From the cell containing the given text, extract its center point as (X, Y) coordinate. 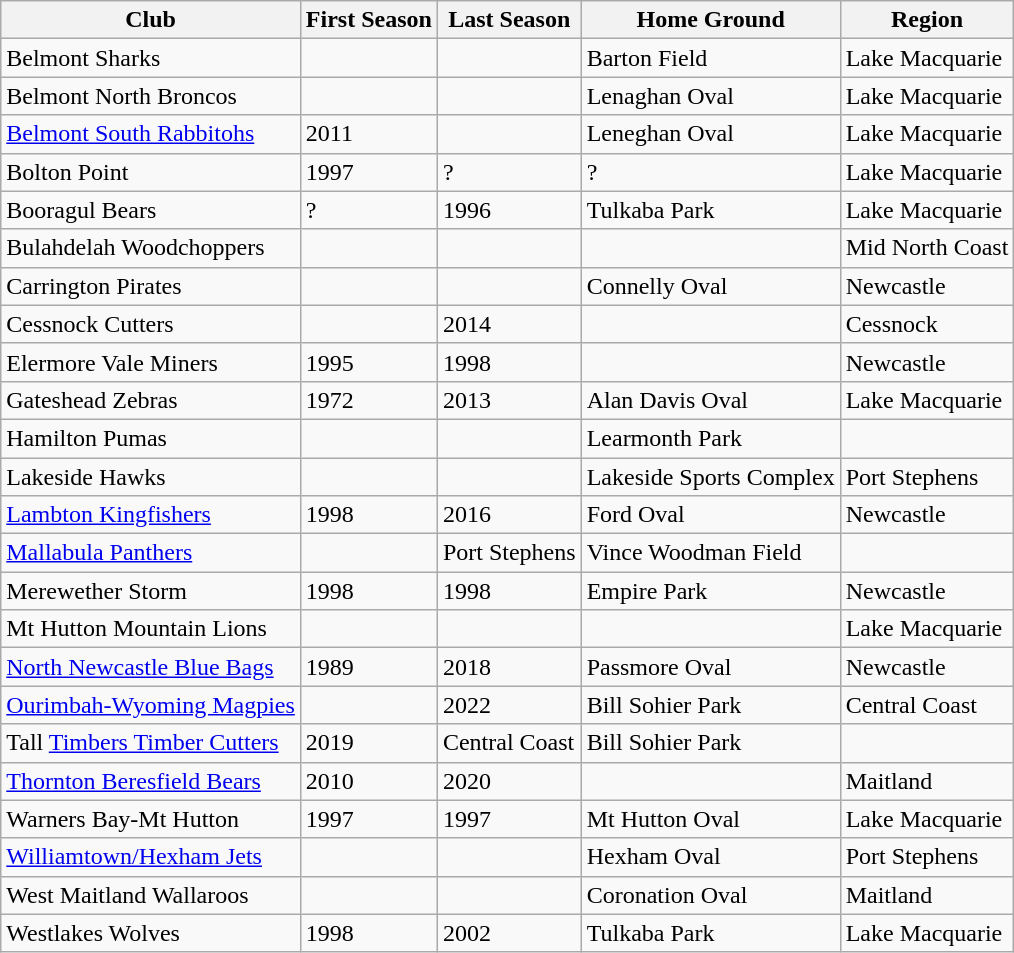
Hamilton Pumas (151, 438)
Bulahdelah Woodchoppers (151, 248)
Region (927, 20)
2019 (368, 743)
2018 (509, 667)
Merewether Storm (151, 591)
Lakeside Hawks (151, 477)
Mid North Coast (927, 248)
North Newcastle Blue Bags (151, 667)
Booragul Bears (151, 210)
Elermore Vale Miners (151, 362)
2011 (368, 134)
Bolton Point (151, 172)
2010 (368, 781)
Westlakes Wolves (151, 933)
1972 (368, 400)
Williamtown/Hexham Jets (151, 857)
Ford Oval (710, 515)
Lenaghan Oval (710, 96)
Cessnock (927, 324)
Mallabula Panthers (151, 553)
Alan Davis Oval (710, 400)
Passmore Oval (710, 667)
Lambton Kingfishers (151, 515)
Club (151, 20)
Leneghan Oval (710, 134)
Warners Bay-Mt Hutton (151, 819)
2002 (509, 933)
Belmont Sharks (151, 58)
Tall Timbers Timber Cutters (151, 743)
Thornton Beresfield Bears (151, 781)
Empire Park (710, 591)
Belmont North Broncos (151, 96)
Hexham Oval (710, 857)
Connelly Oval (710, 286)
2013 (509, 400)
Last Season (509, 20)
Home Ground (710, 20)
1995 (368, 362)
2020 (509, 781)
Belmont South Rabbitohs (151, 134)
1989 (368, 667)
Learmonth Park (710, 438)
2022 (509, 705)
Vince Woodman Field (710, 553)
First Season (368, 20)
Mt Hutton Oval (710, 819)
Lakeside Sports Complex (710, 477)
Cessnock Cutters (151, 324)
Gateshead Zebras (151, 400)
1996 (509, 210)
2014 (509, 324)
Barton Field (710, 58)
Coronation Oval (710, 895)
Carrington Pirates (151, 286)
Mt Hutton Mountain Lions (151, 629)
West Maitland Wallaroos (151, 895)
2016 (509, 515)
Ourimbah-Wyoming Magpies (151, 705)
